Search for the cell housing the specified text and yield its [x, y] center coordinate. 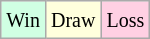
Win [24, 20]
Loss [126, 20]
Draw [72, 20]
